From the cell containing the given text, extract its center point as [x, y] coordinate. 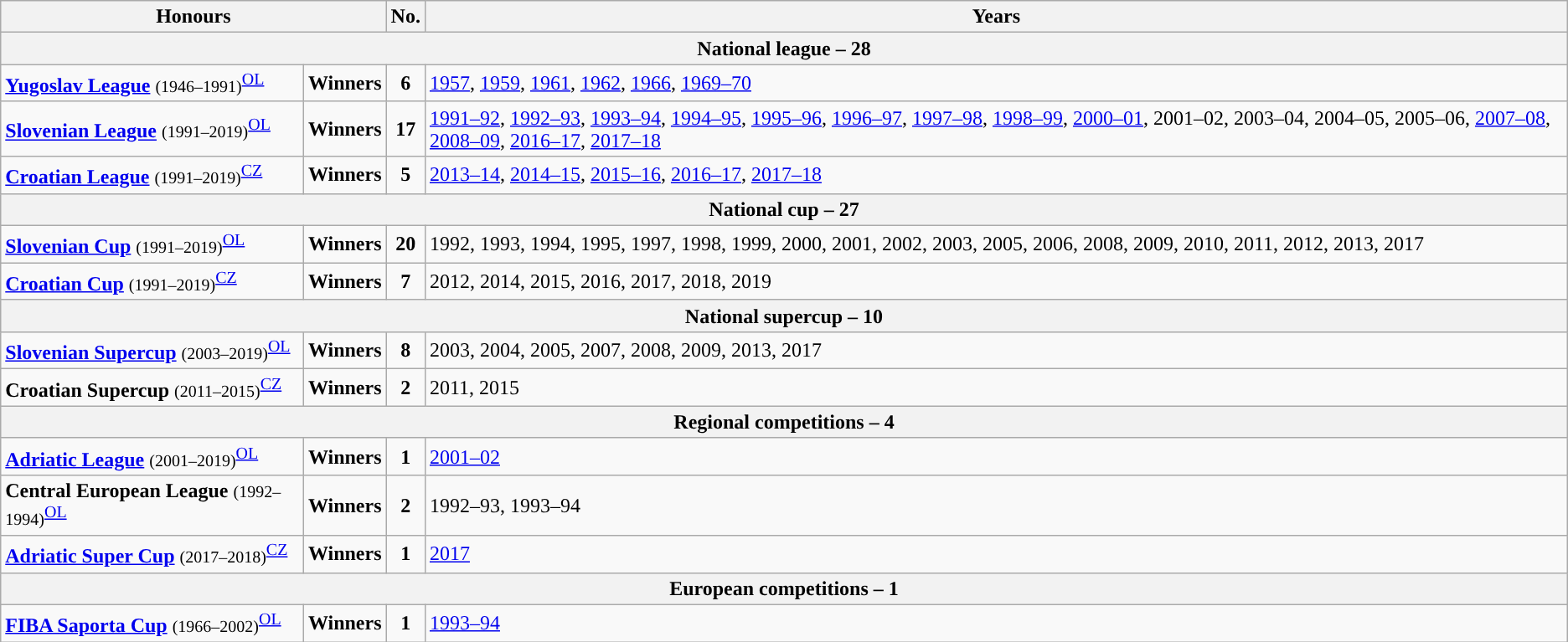
5 [405, 174]
20 [405, 244]
2017 [996, 554]
Croatian Cup (1991–2019)CZ [152, 281]
2011, 2015 [996, 388]
Slovenian Supercup (2003–2019)OL [152, 350]
Croatian League (1991–2019)CZ [152, 174]
8 [405, 350]
17 [405, 129]
2003, 2004, 2005, 2007, 2008, 2009, 2013, 2017 [996, 350]
National supercup – 10 [784, 316]
2012, 2014, 2015, 2016, 2017, 2018, 2019 [996, 281]
Central European League (1992–1994)OL [152, 506]
Yugoslav League (1946–1991)OL [152, 84]
Adriatic League (2001–2019)OL [152, 457]
Years [996, 17]
FIBA Saporta Cup (1966–2002)OL [152, 623]
No. [405, 17]
Slovenian Cup (1991–2019)OL [152, 244]
2013–14, 2014–15, 2015–16, 2016–17, 2017–18 [996, 174]
National cup – 27 [784, 209]
1993–94 [996, 623]
1992–93, 1993–94 [996, 506]
European competitions – 1 [784, 588]
Adriatic Super Cup (2017–2018)CZ [152, 554]
Croatian Supercup (2011–2015)CZ [152, 388]
6 [405, 84]
2001–02 [996, 457]
Regional competitions – 4 [784, 422]
7 [405, 281]
1957, 1959, 1961, 1962, 1966, 1969–70 [996, 84]
Slovenian League (1991–2019)OL [152, 129]
National league – 28 [784, 49]
Honours [193, 17]
1992, 1993, 1994, 1995, 1997, 1998, 1999, 2000, 2001, 2002, 2003, 2005, 2006, 2008, 2009, 2010, 2011, 2012, 2013, 2017 [996, 244]
